Provide the [X, Y] coordinate of the cell's center where the given text is located.  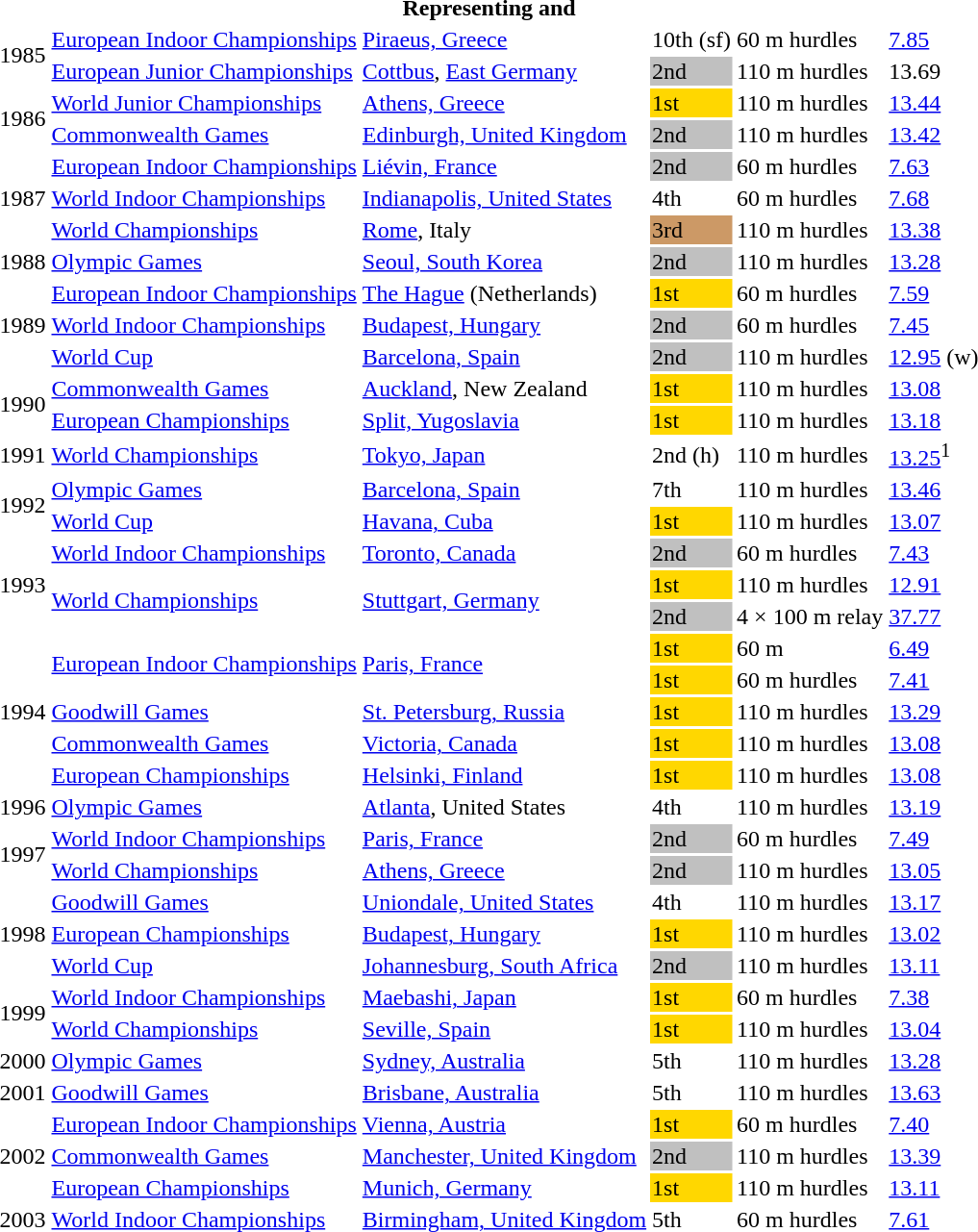
Brisbane, Australia [504, 1093]
Cottbus, East Germany [504, 71]
St. Petersburg, Russia [504, 712]
Indianapolis, United States [504, 198]
10th (sf) [692, 39]
Seoul, South Korea [504, 262]
Toronto, Canada [504, 553]
2nd (h) [692, 455]
Victoria, Canada [504, 743]
Liévin, France [504, 166]
Maebashi, Japan [504, 997]
Johannesburg, South Africa [504, 966]
Edinburgh, United Kingdom [504, 135]
Rome, Italy [504, 230]
World Junior Championships [204, 103]
Tokyo, Japan [504, 455]
Havana, Cuba [504, 521]
Split, Yugoslavia [504, 420]
European Junior Championships [204, 71]
Uniondale, United States [504, 902]
7th [692, 490]
The Hague (Netherlands) [504, 293]
Auckland, New Zealand [504, 389]
Helsinki, Finland [504, 775]
Manchester, United Kingdom [504, 1156]
Atlanta, United States [504, 807]
4 × 100 m relay [810, 616]
Munich, Germany [504, 1188]
Stuttgart, Germany [504, 600]
Vienna, Austria [504, 1124]
60 m [810, 648]
3rd [692, 230]
Piraeus, Greece [504, 39]
Seville, Spain [504, 1029]
Sydney, Australia [504, 1061]
